Extract the [x, y] coordinate from the center of the cell holding the provided text.  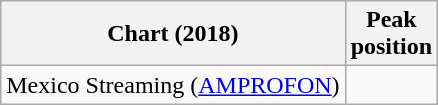
Peakposition [391, 34]
Mexico Streaming (AMPROFON) [173, 85]
Chart (2018) [173, 34]
